Search for the cell housing the specified text and yield its (X, Y) center coordinate. 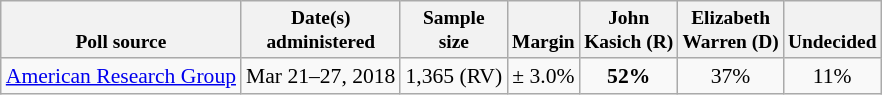
± 3.0% (543, 76)
1,365 (RV) (454, 76)
Margin (543, 30)
11% (832, 76)
Samplesize (454, 30)
American Research Group (121, 76)
JohnKasich (R) (629, 30)
ElizabethWarren (D) (730, 30)
Mar 21–27, 2018 (320, 76)
Poll source (121, 30)
52% (629, 76)
Date(s)administered (320, 30)
Undecided (832, 30)
37% (730, 76)
